Output the (x, y) coordinate of the center of the cell containing the given text.  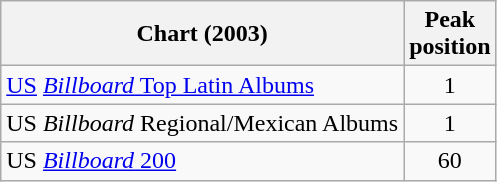
US Billboard Top Latin Albums (202, 85)
Peakposition (450, 34)
US Billboard 200 (202, 161)
US Billboard Regional/Mexican Albums (202, 123)
60 (450, 161)
Chart (2003) (202, 34)
